Detect which cell encompasses the target text, then output its (X, Y) center coordinate. 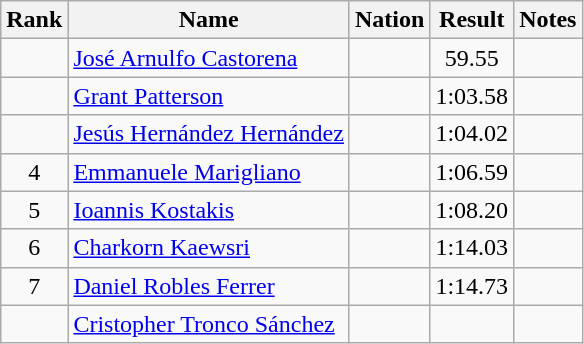
Name (209, 20)
Ioannis Kostakis (209, 210)
6 (34, 248)
1:04.02 (472, 134)
Emmanuele Marigliano (209, 172)
Rank (34, 20)
Charkorn Kaewsri (209, 248)
4 (34, 172)
1:08.20 (472, 210)
José Arnulfo Castorena (209, 58)
Grant Patterson (209, 96)
1:14.73 (472, 286)
1:03.58 (472, 96)
1:14.03 (472, 248)
Daniel Robles Ferrer (209, 286)
Jesús Hernández Hernández (209, 134)
Cristopher Tronco Sánchez (209, 324)
59.55 (472, 58)
1:06.59 (472, 172)
Notes (548, 20)
5 (34, 210)
7 (34, 286)
Nation (389, 20)
Result (472, 20)
